Determine the [X, Y] coordinate at the center of the cell enclosing the given text.  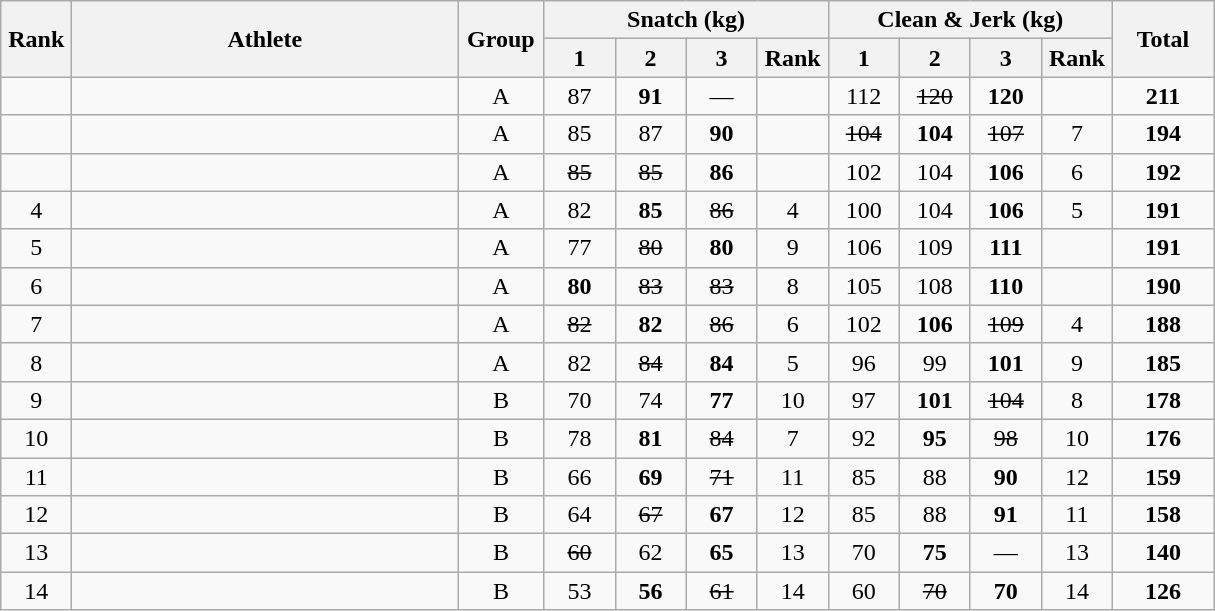
107 [1006, 134]
176 [1162, 438]
112 [864, 96]
64 [580, 515]
105 [864, 286]
96 [864, 362]
178 [1162, 400]
108 [934, 286]
66 [580, 477]
158 [1162, 515]
159 [1162, 477]
188 [1162, 324]
110 [1006, 286]
98 [1006, 438]
192 [1162, 172]
Group [501, 39]
190 [1162, 286]
95 [934, 438]
62 [650, 553]
92 [864, 438]
65 [722, 553]
140 [1162, 553]
78 [580, 438]
75 [934, 553]
Snatch (kg) [686, 20]
211 [1162, 96]
81 [650, 438]
69 [650, 477]
56 [650, 591]
74 [650, 400]
61 [722, 591]
53 [580, 591]
99 [934, 362]
71 [722, 477]
Total [1162, 39]
Athlete [265, 39]
185 [1162, 362]
126 [1162, 591]
97 [864, 400]
111 [1006, 248]
194 [1162, 134]
100 [864, 210]
Clean & Jerk (kg) [970, 20]
